Locate the cell with the specified text and output its (x, y) center coordinate. 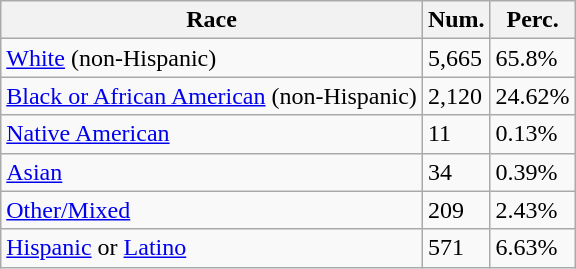
2.43% (532, 210)
Black or African American (non-Hispanic) (212, 96)
Native American (212, 134)
24.62% (532, 96)
6.63% (532, 248)
White (non-Hispanic) (212, 58)
Race (212, 20)
0.13% (532, 134)
11 (456, 134)
Perc. (532, 20)
571 (456, 248)
34 (456, 172)
209 (456, 210)
Num. (456, 20)
Asian (212, 172)
5,665 (456, 58)
65.8% (532, 58)
Other/Mixed (212, 210)
Hispanic or Latino (212, 248)
0.39% (532, 172)
2,120 (456, 96)
